For the text-containing cell, return its midpoint in [x, y] coordinate format. 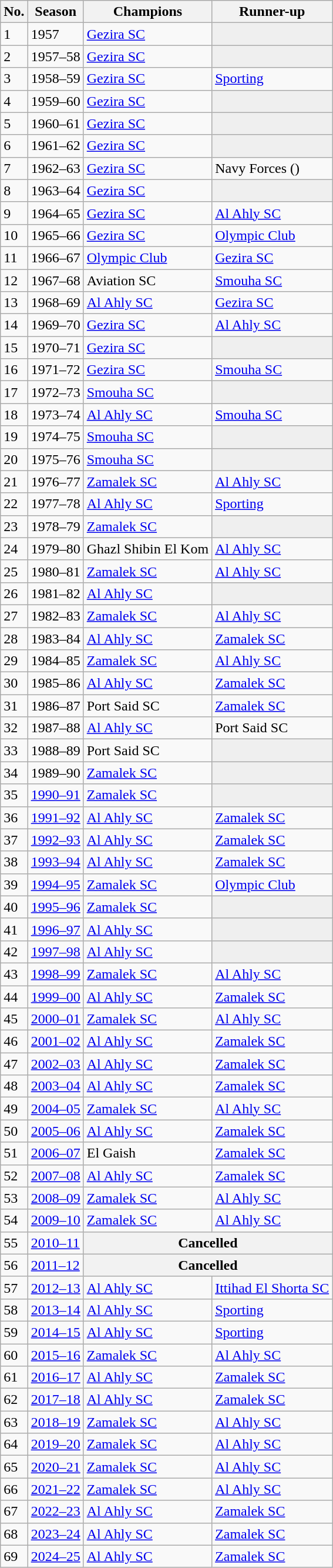
21 [14, 482]
1958–59 [55, 79]
5 [14, 124]
2023–24 [55, 1534]
66 [14, 1489]
23 [14, 526]
3 [14, 79]
12 [14, 281]
1972–73 [55, 392]
62 [14, 1400]
54 [14, 1220]
2020–21 [55, 1467]
18 [14, 415]
Runner-up [273, 12]
4 [14, 101]
1991–92 [55, 818]
20 [14, 459]
2000–01 [55, 1019]
2022–23 [55, 1512]
39 [14, 885]
56 [14, 1265]
37 [14, 840]
42 [14, 952]
1959–60 [55, 101]
2005–06 [55, 1131]
1993–94 [55, 862]
1977–78 [55, 504]
1990–91 [55, 795]
2014–15 [55, 1332]
41 [14, 929]
1965–66 [55, 235]
2007–08 [55, 1176]
2024–25 [55, 1556]
40 [14, 907]
1999–00 [55, 997]
60 [14, 1355]
47 [14, 1064]
1973–74 [55, 415]
61 [14, 1377]
1986–87 [55, 706]
Navy Forces () [273, 168]
24 [14, 549]
2001–02 [55, 1042]
48 [14, 1086]
2011–12 [55, 1265]
44 [14, 997]
1985–86 [55, 683]
1979–80 [55, 549]
Ghazl Shibin El Kom [147, 549]
6 [14, 146]
Aviation SC [147, 281]
1994–95 [55, 885]
2019–20 [55, 1444]
32 [14, 728]
45 [14, 1019]
34 [14, 773]
1971–72 [55, 370]
Champions [147, 12]
38 [14, 862]
Ittihad El Shorta SC [273, 1287]
1984–85 [55, 661]
36 [14, 818]
1969–70 [55, 325]
1983–84 [55, 638]
1967–68 [55, 281]
29 [14, 661]
64 [14, 1444]
55 [14, 1243]
2003–04 [55, 1086]
1998–99 [55, 974]
2013–14 [55, 1310]
2009–10 [55, 1220]
69 [14, 1556]
46 [14, 1042]
Season [55, 12]
15 [14, 348]
51 [14, 1153]
31 [14, 706]
58 [14, 1310]
27 [14, 616]
1963–64 [55, 191]
22 [14, 504]
2004–05 [55, 1109]
1980–81 [55, 571]
1995–96 [55, 907]
2002–03 [55, 1064]
1957 [55, 34]
7 [14, 168]
1968–69 [55, 303]
10 [14, 235]
68 [14, 1534]
El Gaish [147, 1153]
25 [14, 571]
2008–09 [55, 1198]
1981–82 [55, 593]
2 [14, 56]
1 [14, 34]
1976–77 [55, 482]
17 [14, 392]
8 [14, 191]
28 [14, 638]
19 [14, 437]
50 [14, 1131]
16 [14, 370]
1960–61 [55, 124]
30 [14, 683]
57 [14, 1287]
1988–89 [55, 750]
1978–79 [55, 526]
63 [14, 1422]
1957–58 [55, 56]
1966–67 [55, 258]
14 [14, 325]
1962–63 [55, 168]
No. [14, 12]
1974–75 [55, 437]
35 [14, 795]
43 [14, 974]
53 [14, 1198]
1975–76 [55, 459]
2016–17 [55, 1377]
33 [14, 750]
11 [14, 258]
52 [14, 1176]
2021–22 [55, 1489]
13 [14, 303]
1987–88 [55, 728]
67 [14, 1512]
1989–90 [55, 773]
59 [14, 1332]
1982–83 [55, 616]
26 [14, 593]
2006–07 [55, 1153]
2018–19 [55, 1422]
2010–11 [55, 1243]
1964–65 [55, 213]
2012–13 [55, 1287]
2017–18 [55, 1400]
49 [14, 1109]
9 [14, 213]
65 [14, 1467]
2015–16 [55, 1355]
1992–93 [55, 840]
1996–97 [55, 929]
1997–98 [55, 952]
1961–62 [55, 146]
1970–71 [55, 348]
